Locate the cell with the specified text and output its (X, Y) center coordinate. 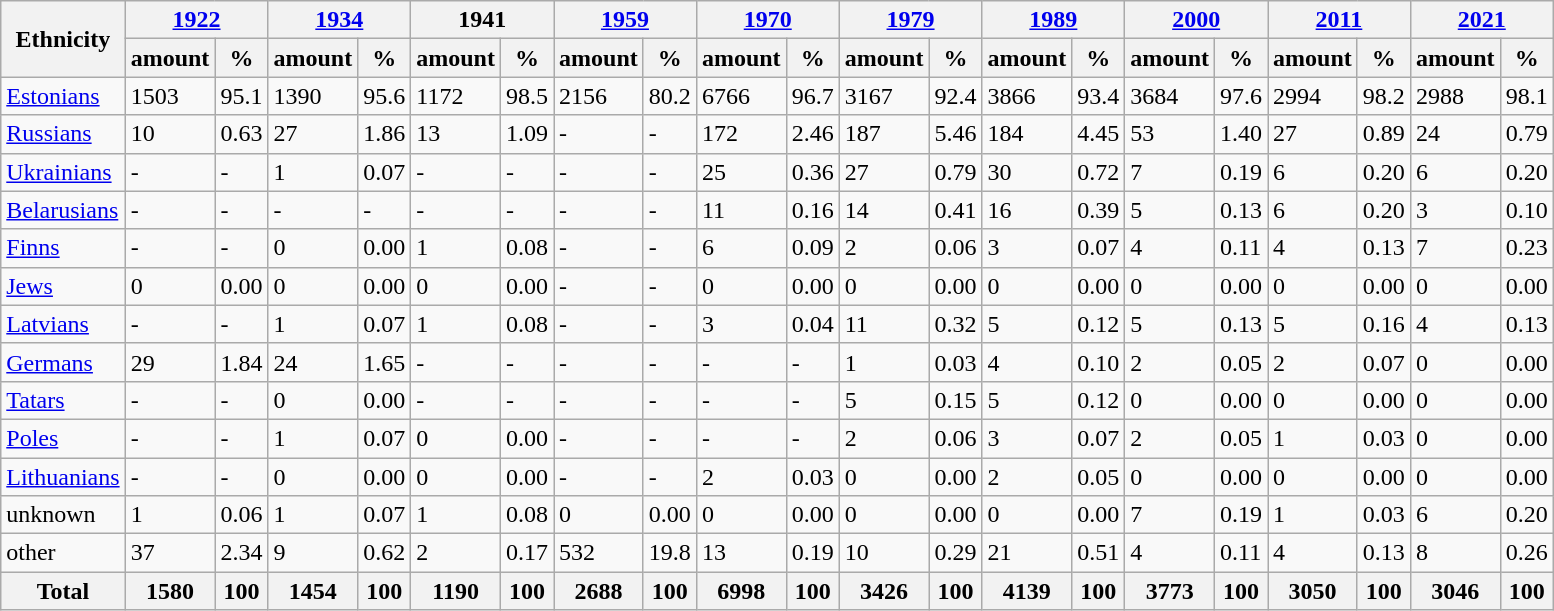
29 (170, 362)
1970 (768, 20)
Latvians (63, 324)
Lithuanians (63, 477)
25 (741, 172)
532 (599, 553)
0.51 (1098, 553)
96.7 (812, 96)
2.34 (242, 553)
6766 (741, 96)
Germans (63, 362)
98.2 (1384, 96)
30 (1027, 172)
187 (884, 134)
other (63, 553)
5.46 (956, 134)
0.89 (1384, 134)
95.6 (384, 96)
2688 (599, 591)
0.15 (956, 400)
19.8 (670, 553)
Poles (63, 438)
3866 (1027, 96)
Ethnicity (63, 39)
1.86 (384, 134)
172 (741, 134)
0.26 (1526, 553)
1.65 (384, 362)
1.84 (242, 362)
0.41 (956, 210)
93.4 (1098, 96)
Jews (63, 286)
3050 (1313, 591)
8 (1455, 553)
98.5 (526, 96)
1.40 (1242, 134)
37 (170, 553)
unknown (63, 515)
21 (1027, 553)
1922 (196, 20)
2000 (1196, 20)
97.6 (1242, 96)
98.1 (1526, 96)
2994 (1313, 96)
9 (313, 553)
Estonians (63, 96)
0.29 (956, 553)
16 (1027, 210)
0.09 (812, 248)
0.04 (812, 324)
95.1 (242, 96)
Ukrainians (63, 172)
4139 (1027, 591)
3773 (1170, 591)
1979 (910, 20)
1.09 (526, 134)
0.63 (242, 134)
1934 (340, 20)
2.46 (812, 134)
1941 (482, 20)
Finns (63, 248)
2011 (1340, 20)
0.39 (1098, 210)
3167 (884, 96)
1172 (456, 96)
3046 (1455, 591)
92.4 (956, 96)
2021 (1482, 20)
0.32 (956, 324)
0.62 (384, 553)
2156 (599, 96)
14 (884, 210)
80.2 (670, 96)
1454 (313, 591)
1390 (313, 96)
1989 (1054, 20)
4.45 (1098, 134)
1503 (170, 96)
Tatars (63, 400)
Russians (63, 134)
3426 (884, 591)
1190 (456, 591)
2988 (1455, 96)
1580 (170, 591)
Total (63, 591)
Belarusians (63, 210)
0.23 (1526, 248)
1959 (626, 20)
53 (1170, 134)
0.17 (526, 553)
184 (1027, 134)
3684 (1170, 96)
6998 (741, 591)
0.72 (1098, 172)
0.36 (812, 172)
